Return the (x, y) coordinate for the center point of the cell that contains the specified text.  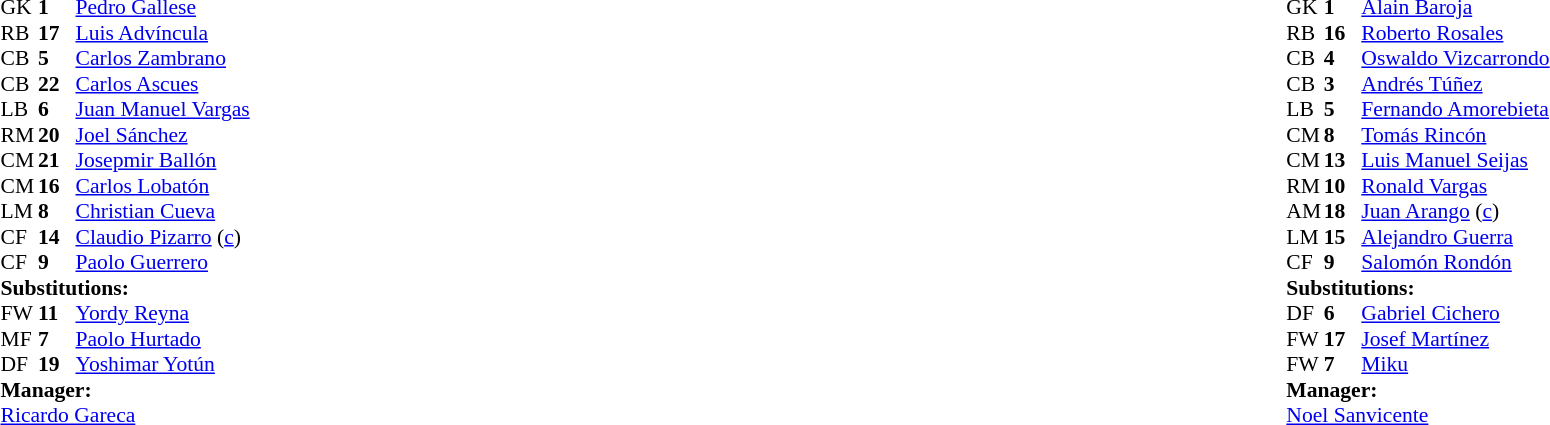
4 (1343, 59)
Paolo Hurtado (163, 339)
Andrés Túñez (1455, 84)
Christian Cueva (163, 211)
11 (57, 313)
20 (57, 135)
Josepmir Ballón (163, 161)
Carlos Lobatón (163, 186)
Paolo Guerrero (163, 263)
Luis Advíncula (163, 33)
Yoshimar Yotún (163, 365)
Fernando Amorebieta (1455, 109)
Roberto Rosales (1455, 33)
13 (1343, 161)
18 (1343, 211)
Tomás Rincón (1455, 135)
Miku (1455, 365)
Ronald Vargas (1455, 186)
Salomón Rondón (1455, 263)
19 (57, 365)
22 (57, 84)
3 (1343, 84)
10 (1343, 186)
Juan Manuel Vargas (163, 109)
Claudio Pizarro (c) (163, 237)
Carlos Zambrano (163, 59)
Luis Manuel Seijas (1455, 161)
Yordy Reyna (163, 313)
Gabriel Cichero (1455, 313)
AM (1305, 211)
15 (1343, 237)
Oswaldo Vizcarrondo (1455, 59)
Alejandro Guerra (1455, 237)
Juan Arango (c) (1455, 211)
14 (57, 237)
21 (57, 161)
Josef Martínez (1455, 339)
MF (19, 339)
Carlos Ascues (163, 84)
Joel Sánchez (163, 135)
